From the cell containing the given text, extract its center point as (X, Y) coordinate. 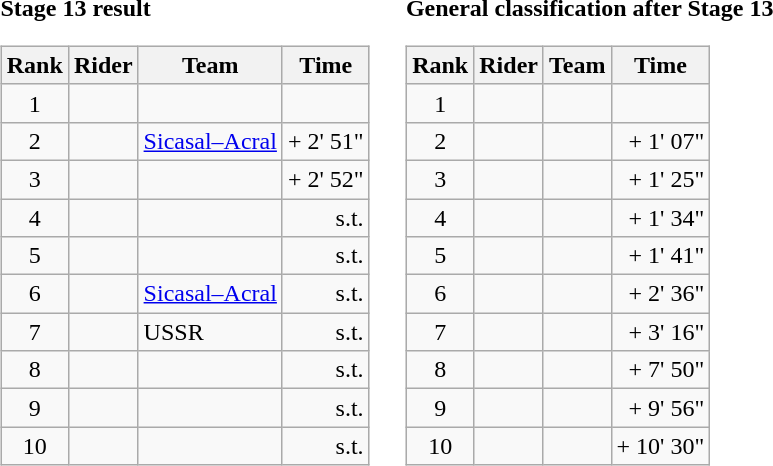
+ 1' 07" (660, 141)
+ 2' 52" (326, 179)
USSR (210, 332)
+ 2' 51" (326, 141)
+ 2' 36" (660, 294)
+ 3' 16" (660, 332)
+ 10' 30" (660, 446)
+ 7' 50" (660, 370)
+ 1' 41" (660, 256)
+ 1' 34" (660, 217)
+ 1' 25" (660, 179)
+ 9' 56" (660, 408)
